Extract the (x, y) coordinate from the center of the cell holding the provided text.  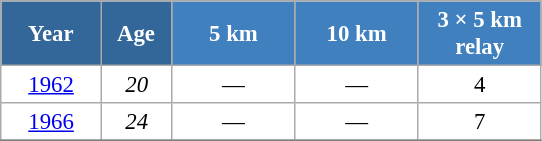
4 (480, 85)
3 × 5 km relay (480, 34)
10 km (356, 34)
5 km (234, 34)
Age (136, 34)
1962 (52, 85)
7 (480, 122)
Year (52, 34)
20 (136, 85)
24 (136, 122)
1966 (52, 122)
